Extract the [x, y] coordinate from the center of the cell holding the provided text.  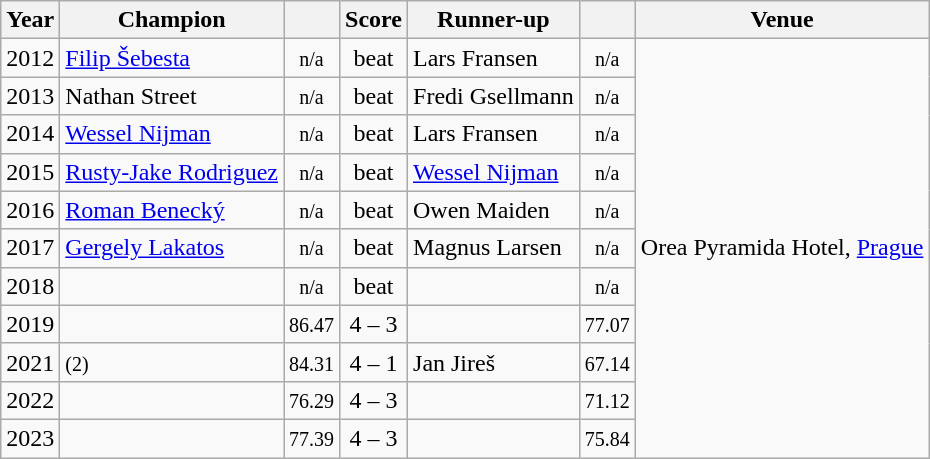
77.39 [312, 438]
2019 [30, 324]
Orea Pyramida Hotel, Prague [782, 248]
84.31 [312, 362]
2013 [30, 96]
71.12 [607, 400]
2012 [30, 58]
76.29 [312, 400]
Roman Benecký [172, 210]
2014 [30, 134]
Score [374, 20]
2023 [30, 438]
2015 [30, 172]
Rusty-Jake Rodriguez [172, 172]
Venue [782, 20]
Year [30, 20]
Gergely Lakatos [172, 248]
86.47 [312, 324]
4 – 1 [374, 362]
Fredi Gsellmann [494, 96]
2021 [30, 362]
Filip Šebesta [172, 58]
2022 [30, 400]
2016 [30, 210]
77.07 [607, 324]
(2) [172, 362]
Champion [172, 20]
Nathan Street [172, 96]
Jan Jireš [494, 362]
Magnus Larsen [494, 248]
Owen Maiden [494, 210]
67.14 [607, 362]
75.84 [607, 438]
2017 [30, 248]
2018 [30, 286]
Runner-up [494, 20]
